Return the (x, y) coordinate for the center point of the cell that contains the specified text.  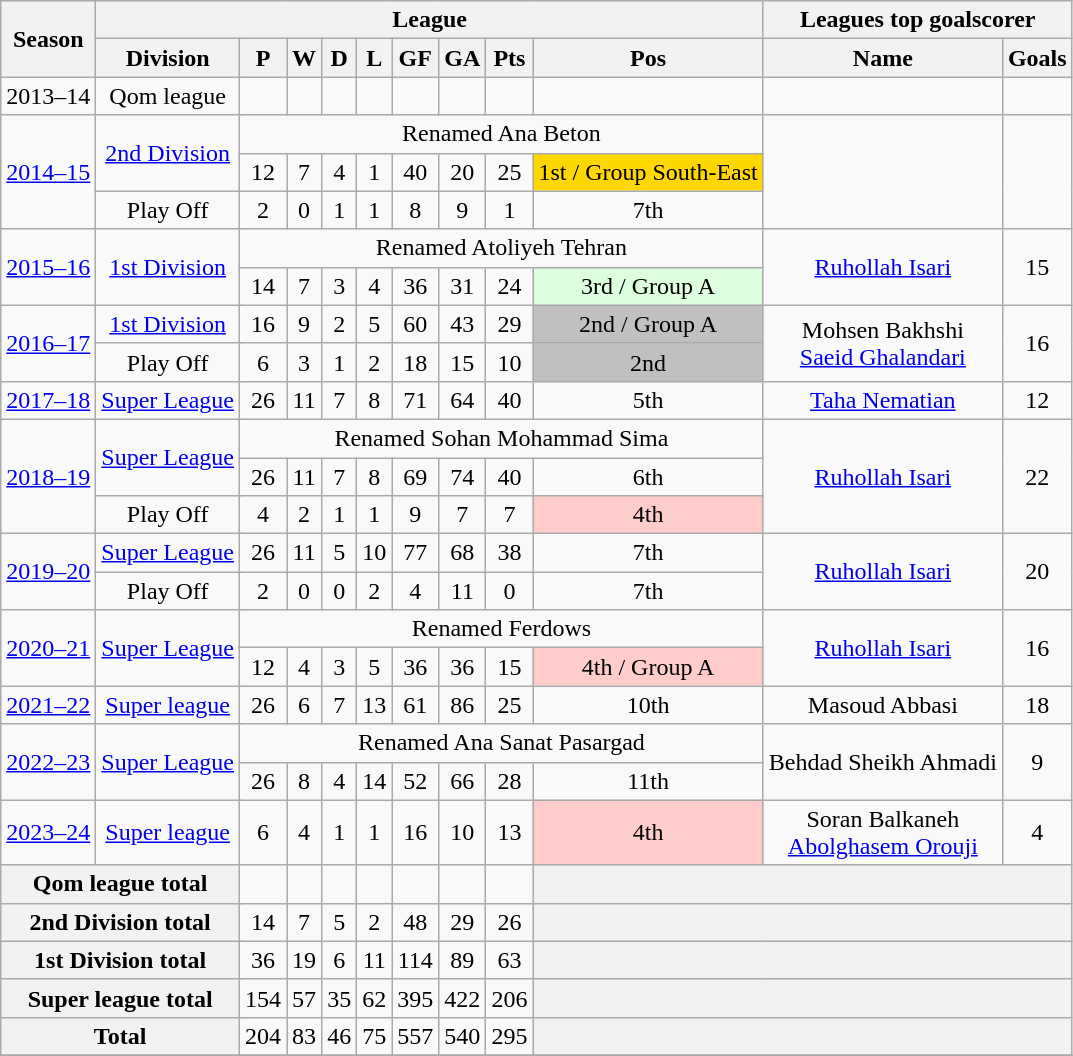
46 (340, 1036)
Pts (510, 58)
4th / Group A (648, 667)
154 (262, 998)
P (262, 58)
48 (416, 922)
395 (416, 998)
89 (462, 960)
2nd Division total (120, 922)
Renamed Atoliyeh Tehran (501, 248)
Pos (648, 58)
Masoud Abbasi (882, 705)
Goals (1037, 58)
W (304, 58)
11th (648, 781)
2nd Division (168, 153)
Qom league total (120, 884)
2nd / Group A (648, 324)
2023–24 (48, 832)
61 (416, 705)
2022–23 (48, 762)
69 (416, 477)
66 (462, 781)
Mohsen Bakhshi Saeid Ghalandari (882, 343)
68 (462, 553)
Division (168, 58)
10th (648, 705)
540 (462, 1036)
Season (48, 39)
74 (462, 477)
3rd / Group A (648, 286)
6th (648, 477)
28 (510, 781)
Qom league (168, 96)
Behdad Sheikh Ahmadi (882, 762)
2016–17 (48, 343)
206 (510, 998)
5th (648, 400)
1st Division total (120, 960)
D (340, 58)
43 (462, 324)
62 (374, 998)
Name (882, 58)
Renamed Ana Sanat Pasargad (501, 743)
57 (304, 998)
Super league total (120, 998)
2013–14 (48, 96)
Total (120, 1036)
22 (1037, 476)
Renamed Ana Beton (501, 134)
77 (416, 553)
Renamed Sohan Mohammad Sima (501, 438)
38 (510, 553)
Leagues top goalscorer (918, 20)
19 (304, 960)
2018–19 (48, 476)
24 (510, 286)
63 (510, 960)
GF (416, 58)
75 (374, 1036)
86 (462, 705)
64 (462, 400)
557 (416, 1036)
422 (462, 998)
Taha Nematian (882, 400)
35 (340, 998)
Renamed Ferdows (501, 629)
83 (304, 1036)
L (374, 58)
League (430, 20)
60 (416, 324)
1st / Group South-East (648, 172)
2020–21 (48, 648)
2019–20 (48, 572)
295 (510, 1036)
Soran Balkaneh Abolghasem Orouji (882, 832)
2017–18 (48, 400)
204 (262, 1036)
2015–16 (48, 267)
52 (416, 781)
2021–22 (48, 705)
31 (462, 286)
71 (416, 400)
2nd (648, 362)
2014–15 (48, 172)
GA (462, 58)
114 (416, 960)
